Find where the given text appears and provide that cell's center as (X, Y) coordinate. 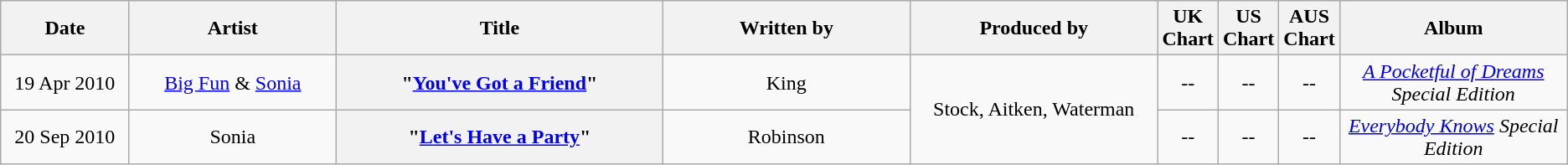
A Pocketful of Dreams Special Edition (1453, 82)
Big Fun & Sonia (233, 82)
AUS Chart (1309, 28)
Artist (233, 28)
Date (65, 28)
Title (499, 28)
Sonia (233, 137)
Robinson (786, 137)
US Chart (1248, 28)
"You've Got a Friend" (499, 82)
Produced by (1034, 28)
Stock, Aitken, Waterman (1034, 110)
Everybody Knows Special Edition (1453, 137)
UK Chart (1188, 28)
Written by (786, 28)
King (786, 82)
19 Apr 2010 (65, 82)
20 Sep 2010 (65, 137)
Album (1453, 28)
"Let's Have a Party" (499, 137)
